Return [x, y] of the center of cell containing provided text 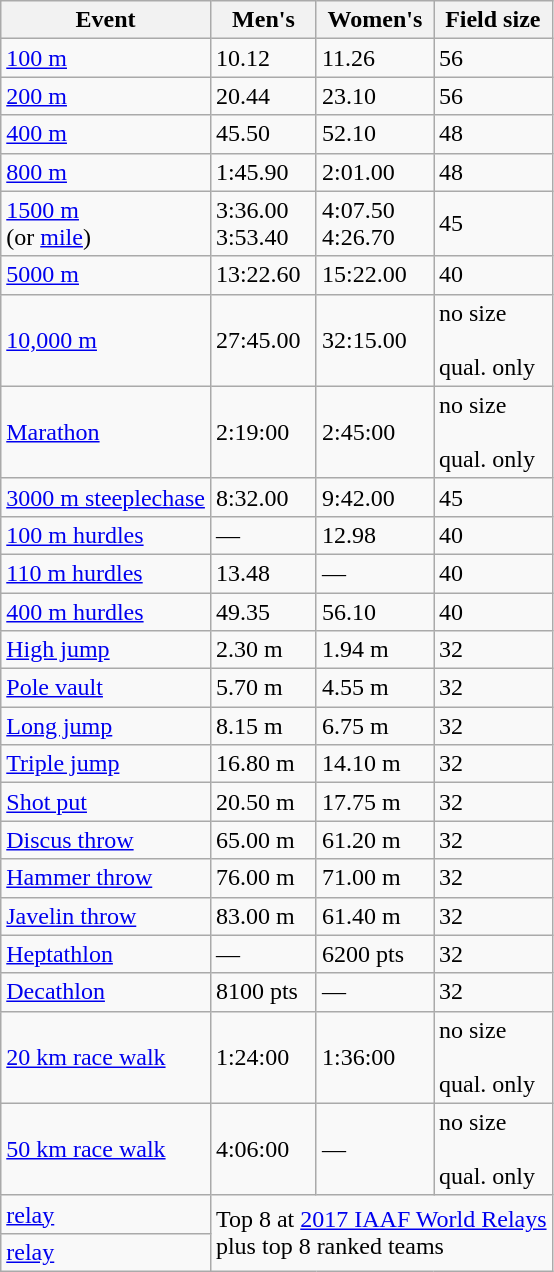
20 km race walk [106, 1057]
3000 m steeplechase [106, 497]
61.20 m [374, 840]
Event [106, 20]
2:01.00 [374, 172]
45.50 [263, 134]
High jump [106, 650]
2:45:00 [374, 432]
16.80 m [263, 764]
Hammer throw [106, 878]
20.50 m [263, 802]
Decathlon [106, 992]
76.00 m [263, 878]
Long jump [106, 726]
6200 pts [374, 954]
8100 pts [263, 992]
800 m [106, 172]
14.10 m [374, 764]
10,000 m [106, 340]
20.44 [263, 96]
Discus throw [106, 840]
1:45.90 [263, 172]
Marathon [106, 432]
Triple jump [106, 764]
Women's [374, 20]
Heptathlon [106, 954]
13.48 [263, 573]
83.00 m [263, 916]
13:22.60 [263, 275]
27:45.00 [263, 340]
5000 m [106, 275]
100 m hurdles [106, 535]
400 m hurdles [106, 611]
65.00 m [263, 840]
Pole vault [106, 688]
4:07.504:26.70 [374, 224]
32:15.00 [374, 340]
1500 m(or mile) [106, 224]
200 m [106, 96]
61.40 m [374, 916]
100 m [106, 58]
Top 8 at 2017 IAAF World Relays plus top 8 ranked teams [381, 1233]
Javelin throw [106, 916]
17.75 m [374, 802]
1:36:00 [374, 1057]
1.94 m [374, 650]
Field size [494, 20]
6.75 m [374, 726]
56.10 [374, 611]
15:22.00 [374, 275]
10.12 [263, 58]
50 km race walk [106, 1149]
8.15 m [263, 726]
3:36.003:53.40 [263, 224]
52.10 [374, 134]
49.35 [263, 611]
4.55 m [374, 688]
Shot put [106, 802]
110 m hurdles [106, 573]
12.98 [374, 535]
71.00 m [374, 878]
2.30 m [263, 650]
9:42.00 [374, 497]
2:19:00 [263, 432]
1:24:00 [263, 1057]
Men's [263, 20]
400 m [106, 134]
4:06:00 [263, 1149]
11.26 [374, 58]
23.10 [374, 96]
5.70 m [263, 688]
8:32.00 [263, 497]
